Find where the given text appears and provide that cell's center as (x, y) coordinate. 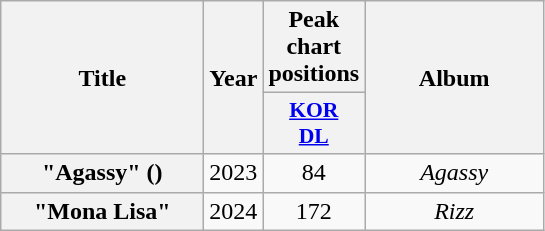
84 (314, 173)
Rizz (454, 211)
Agassy (454, 173)
2024 (234, 211)
172 (314, 211)
KORDL (314, 124)
Year (234, 78)
"Agassy" () (102, 173)
Title (102, 78)
Peak chart positions (314, 47)
2023 (234, 173)
Album (454, 78)
"Mona Lisa" (102, 211)
